Find where the given text appears and provide that cell's center as (x, y) coordinate. 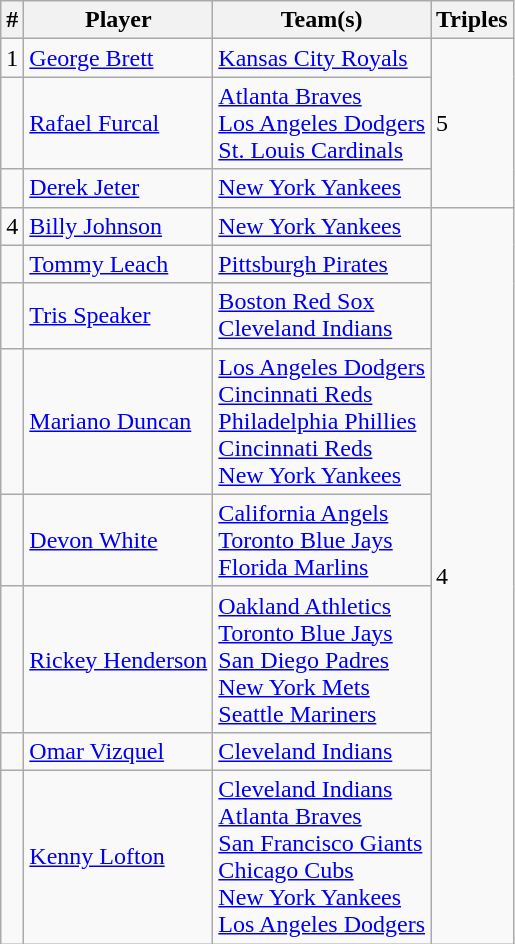
George Brett (118, 58)
# (12, 20)
California AngelsToronto Blue JaysFlorida Marlins (322, 540)
5 (472, 123)
Atlanta BravesLos Angeles DodgersSt. Louis Cardinals (322, 123)
Rafael Furcal (118, 123)
Oakland AthleticsToronto Blue JaysSan Diego PadresNew York MetsSeattle Mariners (322, 659)
Boston Red SoxCleveland Indians (322, 316)
Pittsburgh Pirates (322, 264)
Rickey Henderson (118, 659)
Devon White (118, 540)
Team(s) (322, 20)
Player (118, 20)
Mariano Duncan (118, 421)
Cleveland Indians (322, 751)
Tris Speaker (118, 316)
Cleveland IndiansAtlanta BravesSan Francisco GiantsChicago CubsNew York YankeesLos Angeles Dodgers (322, 856)
1 (12, 58)
Triples (472, 20)
Omar Vizquel (118, 751)
Los Angeles DodgersCincinnati RedsPhiladelphia PhilliesCincinnati RedsNew York Yankees (322, 421)
Tommy Leach (118, 264)
Kenny Lofton (118, 856)
Billy Johnson (118, 226)
Derek Jeter (118, 188)
Kansas City Royals (322, 58)
